Provide the [x, y] coordinate of the cell's center where the given text is located.  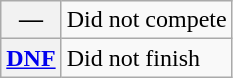
— [31, 20]
Did not compete [146, 20]
DNF [31, 58]
Did not finish [146, 58]
